Detect which cell encompasses the target text, then output its (X, Y) center coordinate. 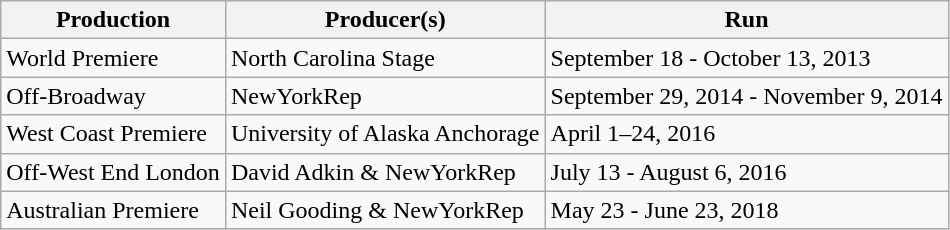
July 13 - August 6, 2016 (746, 172)
NewYorkRep (385, 96)
North Carolina Stage (385, 58)
West Coast Premiere (114, 134)
Producer(s) (385, 20)
September 29, 2014 - November 9, 2014 (746, 96)
April 1–24, 2016 (746, 134)
University of Alaska Anchorage (385, 134)
Production (114, 20)
September 18 - October 13, 2013 (746, 58)
David Adkin & NewYorkRep (385, 172)
World Premiere (114, 58)
Australian Premiere (114, 210)
Off-Broadway (114, 96)
Off-West End London (114, 172)
Neil Gooding & NewYorkRep (385, 210)
May 23 - June 23, 2018 (746, 210)
Run (746, 20)
